Return the (x, y) coordinate for the center point of the cell that contains the specified text.  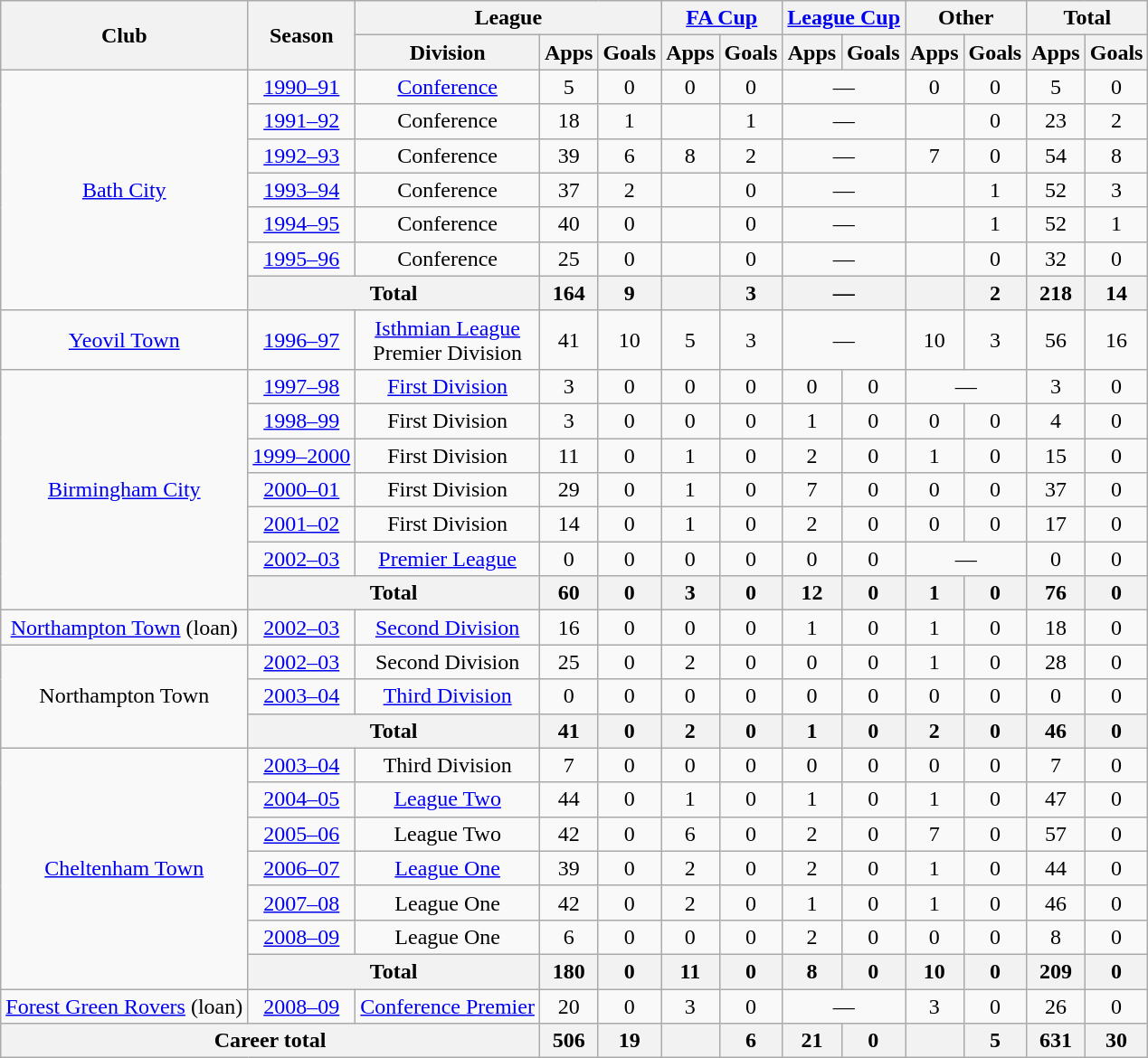
21 (812, 1041)
218 (1056, 293)
2000–01 (302, 490)
9 (630, 293)
1993–94 (302, 190)
20 (568, 1006)
26 (1056, 1006)
30 (1116, 1041)
1990–91 (302, 87)
2004–05 (302, 799)
54 (1056, 156)
FA Cup (722, 18)
Premier League (448, 559)
Isthmian LeaguePremier Division (448, 340)
12 (812, 593)
1992–93 (302, 156)
19 (630, 1041)
Bath City (125, 190)
1997–98 (302, 386)
League Cup (844, 18)
17 (1056, 524)
2005–06 (302, 834)
Conference Premier (448, 1006)
506 (568, 1041)
Birmingham City (125, 489)
Northampton Town (loan) (125, 628)
1995–96 (302, 259)
League (508, 18)
164 (568, 293)
47 (1056, 799)
60 (568, 593)
2007–08 (302, 902)
1998–99 (302, 420)
631 (1056, 1041)
Forest Green Rovers (loan) (125, 1006)
1996–97 (302, 340)
180 (568, 971)
4 (1056, 420)
2001–02 (302, 524)
56 (1056, 340)
1994–95 (302, 224)
2006–07 (302, 868)
57 (1056, 834)
Club (125, 35)
Cheltenham Town (125, 868)
15 (1056, 455)
Other (966, 18)
28 (1056, 662)
1991–92 (302, 121)
40 (568, 224)
Division (448, 52)
Season (302, 35)
1999–2000 (302, 455)
32 (1056, 259)
209 (1056, 971)
29 (568, 490)
Career total (270, 1041)
Northampton Town (125, 696)
Yeovil Town (125, 340)
76 (1056, 593)
23 (1056, 121)
